Provide the (x, y) coordinate of the cell's center where the given text is located.  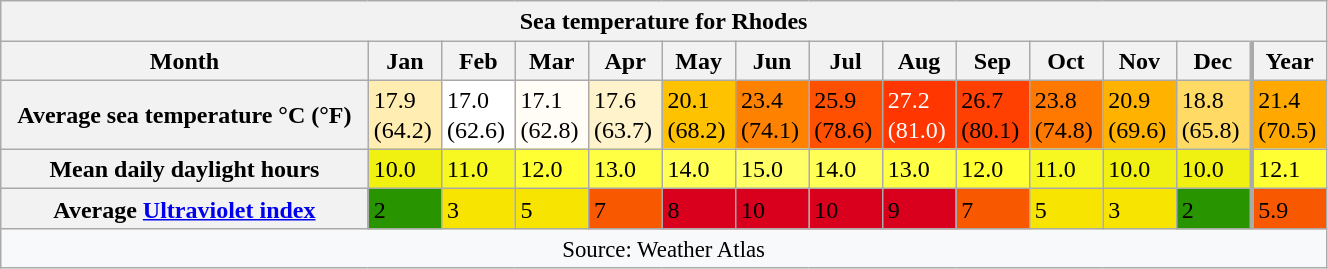
5.9 (1288, 209)
12.1 (1288, 169)
Mar (552, 61)
15.0 (772, 169)
Average sea temperature °C (°F) (184, 114)
9 (918, 209)
27.2(81.0) (918, 114)
Sea temperature for Rhodes (664, 21)
Average Ultraviolet index (184, 209)
Feb (478, 61)
8 (698, 209)
17.1(62.8) (552, 114)
23.4(74.1) (772, 114)
Sep (992, 61)
20.1(68.2) (698, 114)
Aug (918, 61)
23.8(74.8) (1066, 114)
May (698, 61)
25.9(78.6) (846, 114)
21.4(70.5) (1288, 114)
17.6(63.7) (624, 114)
Jan (404, 61)
20.9(69.6) (1140, 114)
17.9(64.2) (404, 114)
Jun (772, 61)
Apr (624, 61)
Dec (1214, 61)
Nov (1140, 61)
Source: Weather Atlas (664, 248)
Month (184, 61)
18.8(65.8) (1214, 114)
Mean daily daylight hours (184, 169)
Oct (1066, 61)
Jul (846, 61)
17.0(62.6) (478, 114)
26.7(80.1) (992, 114)
Year (1288, 61)
